Output the (X, Y) coordinate of the center of the cell containing the given text.  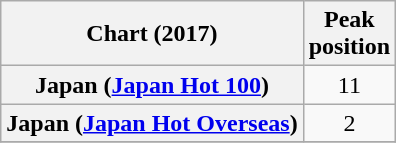
Japan (Japan Hot Overseas) (152, 123)
11 (349, 85)
2 (349, 123)
Chart (2017) (152, 34)
Japan (Japan Hot 100) (152, 85)
Peak position (349, 34)
